Extract the [X, Y] coordinate from the center of the cell holding the provided text.  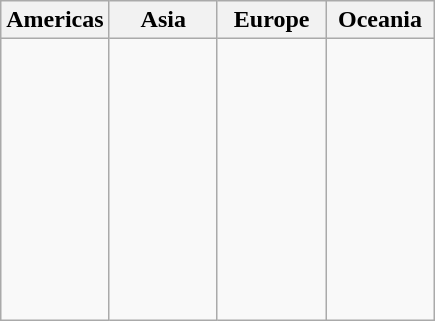
Americas [55, 20]
Oceania [380, 20]
Asia [163, 20]
Europe [271, 20]
